Detect which cell encompasses the target text, then output its (x, y) center coordinate. 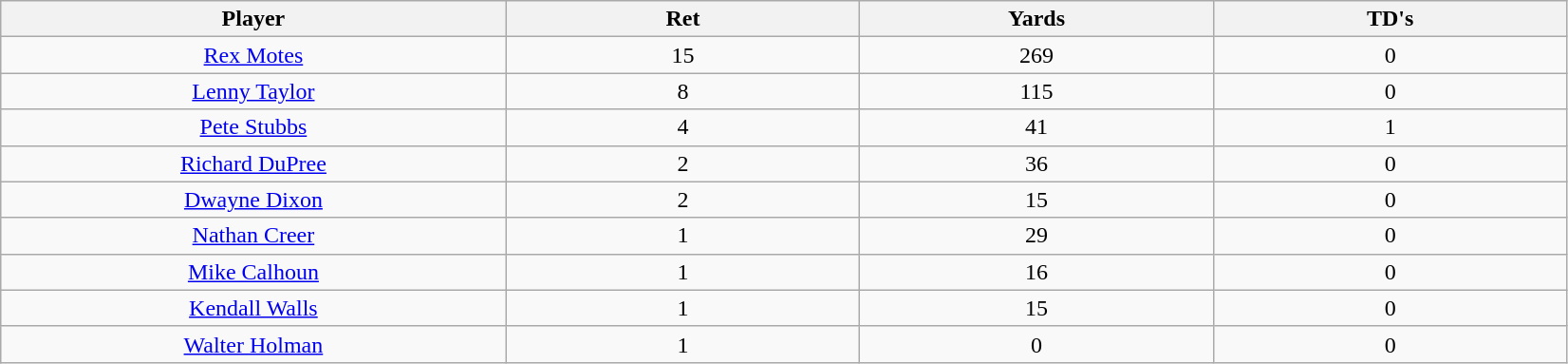
Nathan Creer (253, 236)
8 (683, 91)
Richard DuPree (253, 163)
4 (683, 127)
269 (1036, 55)
16 (1036, 272)
Mike Calhoun (253, 272)
29 (1036, 236)
Lenny Taylor (253, 91)
Player (253, 19)
36 (1036, 163)
Yards (1036, 19)
Dwayne Dixon (253, 200)
41 (1036, 127)
Ret (683, 19)
TD's (1390, 19)
Pete Stubbs (253, 127)
115 (1036, 91)
Walter Holman (253, 344)
Kendall Walls (253, 308)
Rex Motes (253, 55)
